For the text-containing cell, return its midpoint in (x, y) coordinate format. 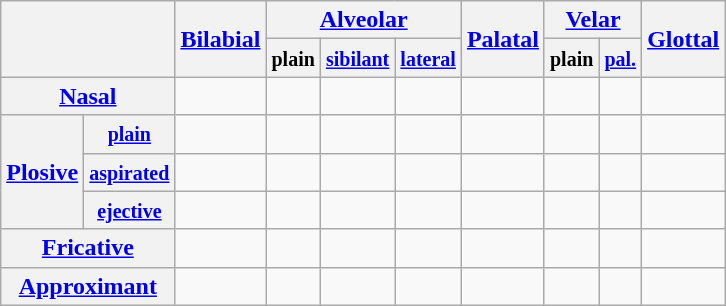
pal. (620, 58)
Palatal (502, 39)
aspirated (130, 172)
Glottal (684, 39)
Nasal (88, 96)
lateral (428, 58)
sibilant (357, 58)
Velar (592, 20)
ejective (130, 210)
Approximant (88, 286)
Alveolar (364, 20)
Fricative (88, 248)
Bilabial (220, 39)
Plosive (42, 172)
